Provide the (X, Y) coordinate of the cell's center where the given text is located.  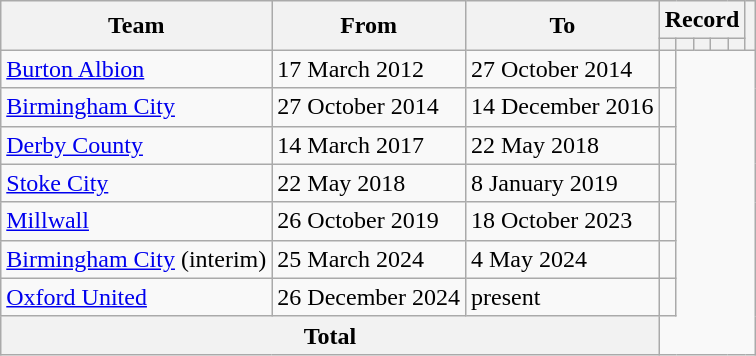
Team (136, 26)
8 January 2019 (562, 183)
present (562, 297)
Birmingham City (136, 107)
26 October 2019 (369, 221)
Stoke City (136, 183)
14 December 2016 (562, 107)
Millwall (136, 221)
Total (330, 335)
18 October 2023 (562, 221)
26 December 2024 (369, 297)
Record (702, 20)
14 March 2017 (369, 145)
17 March 2012 (369, 69)
4 May 2024 (562, 259)
To (562, 26)
From (369, 26)
Birmingham City (interim) (136, 259)
Burton Albion (136, 69)
Oxford United (136, 297)
Derby County (136, 145)
25 March 2024 (369, 259)
